Determine the (X, Y) coordinate at the center of the cell enclosing the given text.  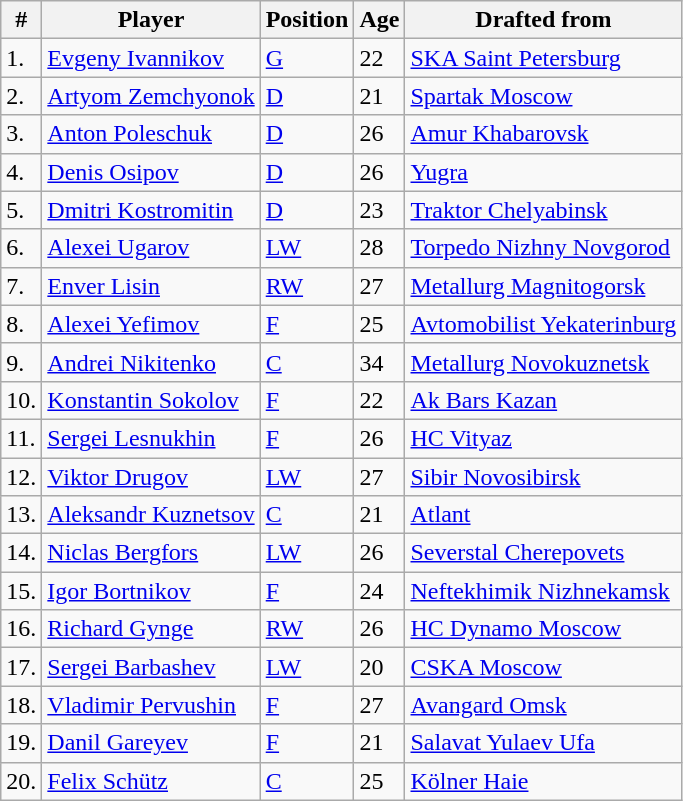
2. (22, 96)
Ak Bars Kazan (544, 400)
Sibir Novosibirsk (544, 477)
20. (22, 781)
24 (380, 591)
Player (151, 20)
Anton Poleschuk (151, 134)
18. (22, 705)
28 (380, 248)
Denis Osipov (151, 172)
12. (22, 477)
Spartak Moscow (544, 96)
Kölner Haie (544, 781)
8. (22, 324)
Metallurg Magnitogorsk (544, 286)
Richard Gynge (151, 629)
5. (22, 210)
Niclas Bergfors (151, 553)
Avtomobilist Yekaterinburg (544, 324)
HC Dynamo Moscow (544, 629)
SKA Saint Petersburg (544, 58)
Evgeny Ivannikov (151, 58)
Metallurg Novokuznetsk (544, 362)
23 (380, 210)
Konstantin Sokolov (151, 400)
1. (22, 58)
Age (380, 20)
Artyom Zemchyonok (151, 96)
# (22, 20)
Severstal Cherepovets (544, 553)
Amur Khabarovsk (544, 134)
15. (22, 591)
4. (22, 172)
16. (22, 629)
9. (22, 362)
G (307, 58)
Neftekhimik Nizhnekamsk (544, 591)
HC Vityaz (544, 438)
Drafted from (544, 20)
14. (22, 553)
10. (22, 400)
Position (307, 20)
Sergei Barbashev (151, 667)
Avangard Omsk (544, 705)
Salavat Yulaev Ufa (544, 743)
Andrei Nikitenko (151, 362)
Igor Bortnikov (151, 591)
Atlant (544, 515)
Felix Schütz (151, 781)
Alexei Yefimov (151, 324)
3. (22, 134)
13. (22, 515)
Viktor Drugov (151, 477)
17. (22, 667)
Vladimir Pervushin (151, 705)
20 (380, 667)
7. (22, 286)
6. (22, 248)
Enver Lisin (151, 286)
Traktor Chelyabinsk (544, 210)
Aleksandr Kuznetsov (151, 515)
11. (22, 438)
CSKA Moscow (544, 667)
19. (22, 743)
Dmitri Kostromitin (151, 210)
34 (380, 362)
Sergei Lesnukhin (151, 438)
Danil Gareyev (151, 743)
Alexei Ugarov (151, 248)
Yugra (544, 172)
Torpedo Nizhny Novgorod (544, 248)
